Return the (X, Y) coordinate for the center point of the cell that contains the specified text.  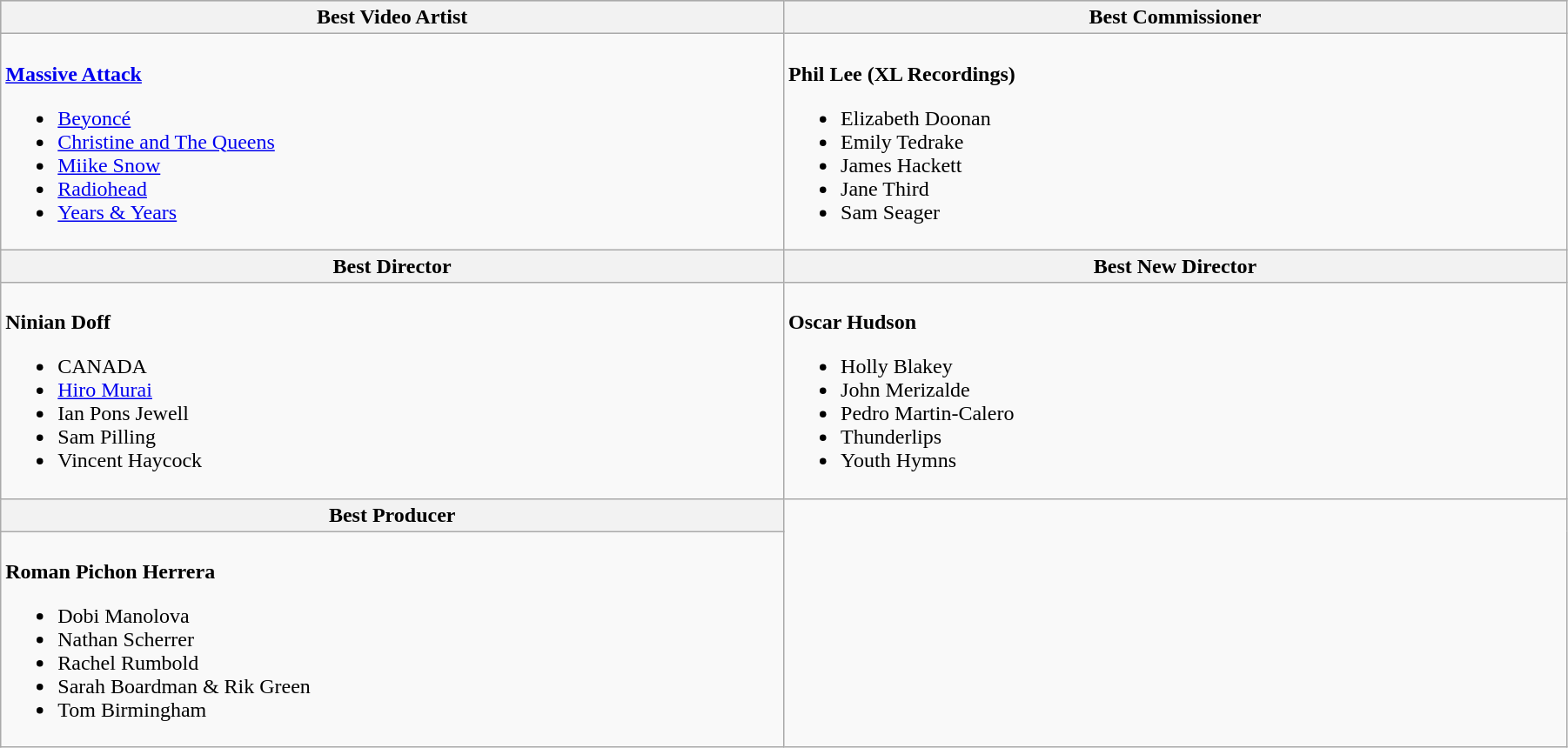
Ninian DoffCANADAHiro MuraiIan Pons JewellSam PillingVincent Haycock (392, 391)
Phil Lee (XL Recordings)Elizabeth DoonanEmily TedrakeJames HackettJane ThirdSam Seager (1176, 142)
Oscar HudsonHolly BlakeyJohn MerizaldePedro Martin-CaleroThunderlipsYouth Hymns (1176, 391)
Best Video Artist (392, 17)
Best New Director (1176, 266)
Roman Pichon HerreraDobi ManolovaNathan ScherrerRachel RumboldSarah Boardman & Rik GreenTom Birmingham (392, 639)
Best Producer (392, 515)
Best Director (392, 266)
Massive AttackBeyoncéChristine and The QueensMiike SnowRadioheadYears & Years (392, 142)
Best Commissioner (1176, 17)
